Search for the cell housing the specified text and yield its [X, Y] center coordinate. 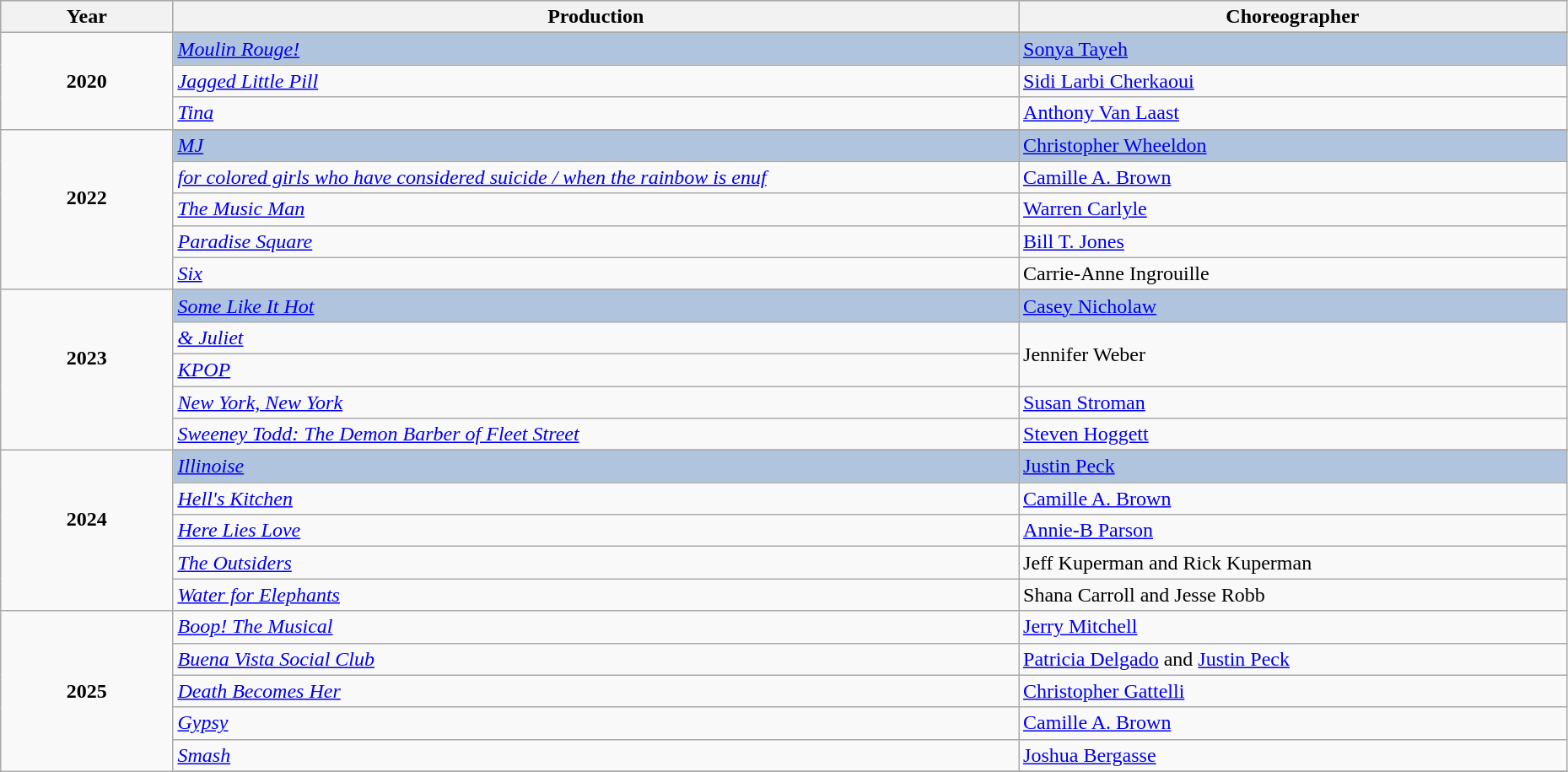
Here Lies Love [595, 531]
2020 [87, 81]
Year [87, 17]
2022 [87, 209]
2024 [87, 531]
The Outsiders [595, 563]
Susan Stroman [1293, 402]
Production [595, 17]
Shana Carroll and Jesse Robb [1293, 595]
KPOP [595, 370]
Sidi Larbi Cherkaoui [1293, 81]
Sonya Tayeh [1293, 49]
Boop! The Musical [595, 627]
Steven Hoggett [1293, 435]
Jennifer Weber [1293, 354]
Gypsy [595, 723]
Casey Nicholaw [1293, 305]
Jagged Little Pill [595, 81]
Bill T. Jones [1293, 241]
Christopher Gattelli [1293, 691]
Illinoise [595, 467]
Hell's Kitchen [595, 499]
Water for Elephants [595, 595]
Annie-B Parson [1293, 531]
Joshua Bergasse [1293, 755]
Warren Carlyle [1293, 209]
Smash [595, 755]
Sweeney Todd: The Demon Barber of Fleet Street [595, 435]
for colored girls who have considered suicide / when the rainbow is enuf [595, 177]
2023 [87, 370]
Jerry Mitchell [1293, 627]
The Music Man [595, 209]
Choreographer [1293, 17]
Justin Peck [1293, 467]
Paradise Square [595, 241]
Six [595, 273]
New York, New York [595, 402]
Death Becomes Her [595, 691]
Buena Vista Social Club [595, 659]
Tina [595, 113]
Some Like It Hot [595, 305]
Anthony Van Laast [1293, 113]
Christopher Wheeldon [1293, 145]
MJ [595, 145]
& Juliet [595, 337]
Moulin Rouge! [595, 49]
Jeff Kuperman and Rick Kuperman [1293, 563]
Patricia Delgado and Justin Peck [1293, 659]
Carrie-Anne Ingrouille [1293, 273]
2025 [87, 691]
